Capture the cell that displays the provided text and extract its (x, y) central coordinate. 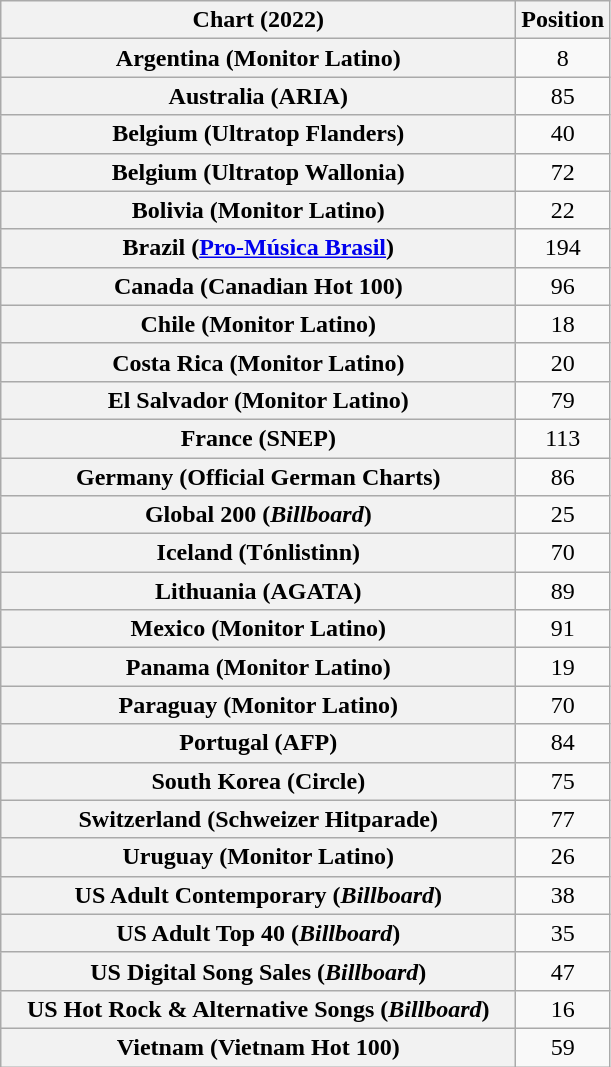
Lithuania (AGATA) (258, 591)
Australia (ARIA) (258, 96)
Uruguay (Monitor Latino) (258, 857)
77 (563, 819)
El Salvador (Monitor Latino) (258, 400)
Paraguay (Monitor Latino) (258, 705)
Mexico (Monitor Latino) (258, 629)
96 (563, 286)
France (SNEP) (258, 438)
59 (563, 1047)
16 (563, 1009)
Germany (Official German Charts) (258, 477)
18 (563, 324)
75 (563, 781)
8 (563, 58)
20 (563, 362)
72 (563, 172)
Portugal (AFP) (258, 743)
19 (563, 667)
US Hot Rock & Alternative Songs (Billboard) (258, 1009)
35 (563, 933)
79 (563, 400)
85 (563, 96)
Chart (2022) (258, 20)
86 (563, 477)
US Adult Contemporary (Billboard) (258, 895)
Chile (Monitor Latino) (258, 324)
26 (563, 857)
Costa Rica (Monitor Latino) (258, 362)
89 (563, 591)
Bolivia (Monitor Latino) (258, 210)
US Digital Song Sales (Billboard) (258, 971)
Belgium (Ultratop Flanders) (258, 134)
22 (563, 210)
US Adult Top 40 (Billboard) (258, 933)
25 (563, 515)
Belgium (Ultratop Wallonia) (258, 172)
38 (563, 895)
113 (563, 438)
Global 200 (Billboard) (258, 515)
84 (563, 743)
Panama (Monitor Latino) (258, 667)
40 (563, 134)
194 (563, 248)
Argentina (Monitor Latino) (258, 58)
47 (563, 971)
Vietnam (Vietnam Hot 100) (258, 1047)
South Korea (Circle) (258, 781)
91 (563, 629)
Iceland (Tónlistinn) (258, 553)
Brazil (Pro-Música Brasil) (258, 248)
Position (563, 20)
Canada (Canadian Hot 100) (258, 286)
Switzerland (Schweizer Hitparade) (258, 819)
